Extract the [x, y] coordinate from the center of the cell holding the provided text.  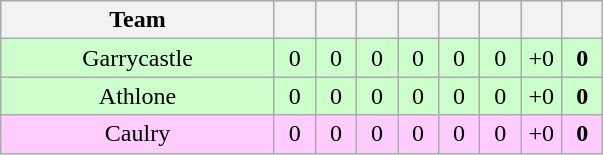
Team [138, 20]
Athlone [138, 96]
Garrycastle [138, 58]
Caulry [138, 134]
